From the cell containing the given text, extract its center point as [x, y] coordinate. 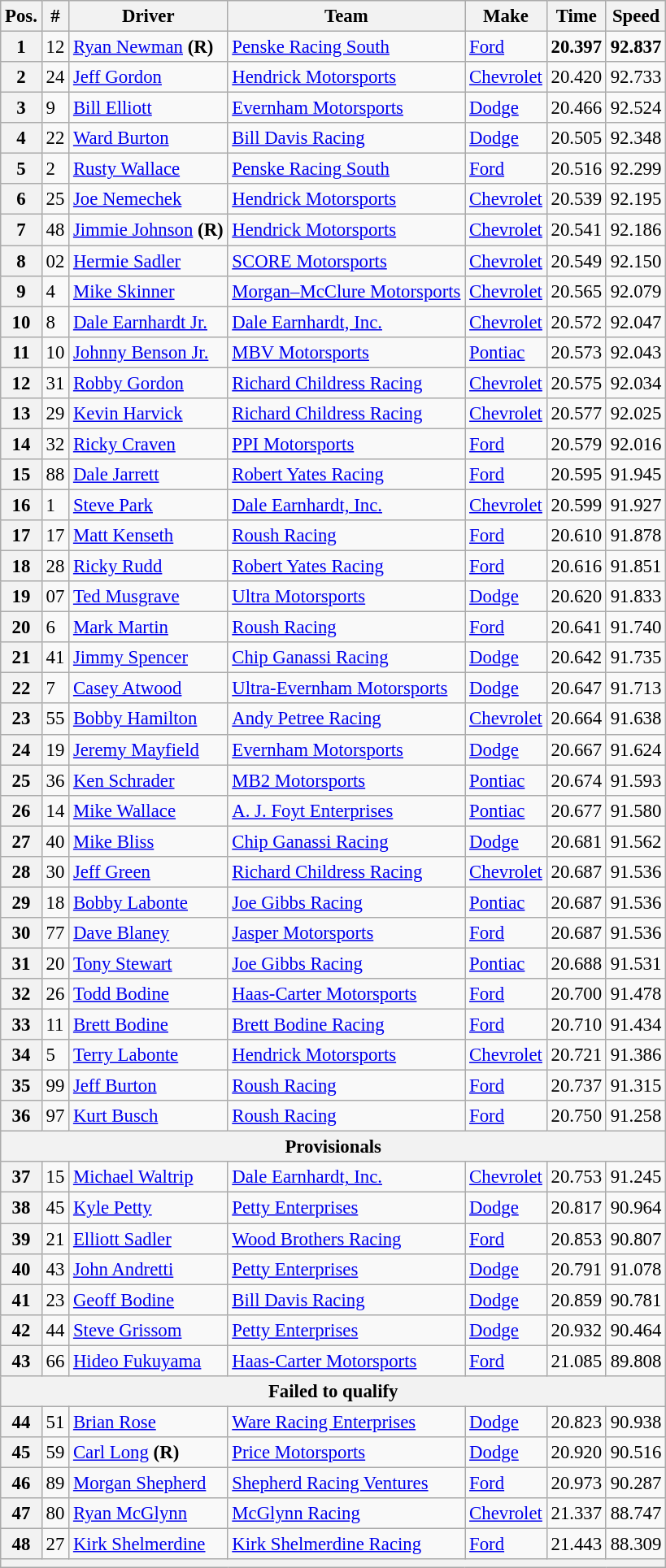
Brett Bodine Racing [346, 1025]
90.464 [636, 1330]
Ricky Rudd [148, 567]
89 [55, 1483]
20.823 [576, 1422]
Jimmie Johnson (R) [148, 230]
80 [55, 1514]
91.624 [636, 749]
Jeff Gordon [148, 77]
20.688 [576, 963]
20.549 [576, 261]
91.927 [636, 505]
Kurt Busch [148, 1116]
92.079 [636, 291]
51 [55, 1422]
Geoff Bodine [148, 1300]
92.524 [636, 108]
20.750 [576, 1116]
90.807 [636, 1239]
Andy Petree Racing [346, 719]
20.642 [576, 658]
91.878 [636, 536]
Matt Kenseth [148, 536]
20.677 [576, 810]
Bobby Hamilton [148, 719]
Kyle Petty [148, 1208]
20.859 [576, 1300]
21.337 [576, 1514]
# [55, 16]
MBV Motorsports [346, 352]
91.258 [636, 1116]
66 [55, 1361]
34 [21, 1055]
91.245 [636, 1178]
Dave Blaney [148, 933]
20.505 [576, 138]
Ultra Motorsports [346, 597]
Steve Grissom [148, 1330]
Ricky Craven [148, 444]
20.674 [576, 780]
20.710 [576, 1025]
13 [21, 414]
42 [21, 1330]
Morgan–McClure Motorsports [346, 291]
20.577 [576, 414]
20.539 [576, 199]
99 [55, 1086]
Carl Long (R) [148, 1453]
20.616 [576, 567]
20.920 [576, 1453]
Todd Bodine [148, 994]
21.085 [576, 1361]
Provisionals [333, 1147]
90.964 [636, 1208]
38 [21, 1208]
88 [55, 475]
Ward Burton [148, 138]
Casey Atwood [148, 688]
Steve Park [148, 505]
Robby Gordon [148, 383]
20.620 [576, 597]
20.572 [576, 322]
Joe Nemechek [148, 199]
Hideo Fukuyama [148, 1361]
20.565 [576, 291]
Elliott Sadler [148, 1239]
20.973 [576, 1483]
MB2 Motorsports [346, 780]
Team [346, 16]
91.735 [636, 658]
02 [55, 261]
20.681 [576, 841]
Hermie Sadler [148, 261]
91.531 [636, 963]
46 [21, 1483]
89.808 [636, 1361]
88.309 [636, 1544]
33 [21, 1025]
Michael Waltrip [148, 1178]
Wood Brothers Racing [346, 1239]
90.938 [636, 1422]
20.579 [576, 444]
Make [506, 16]
92.047 [636, 322]
37 [21, 1178]
A. J. Foyt Enterprises [346, 810]
92.733 [636, 77]
92.186 [636, 230]
Dale Earnhardt Jr. [148, 322]
20.853 [576, 1239]
20.753 [576, 1178]
20.700 [576, 994]
88.747 [636, 1514]
Pos. [21, 16]
SCORE Motorsports [346, 261]
20.667 [576, 749]
92.025 [636, 414]
Kirk Shelmerdine [148, 1544]
Rusty Wallace [148, 169]
91.833 [636, 597]
McGlynn Racing [346, 1514]
Ted Musgrave [148, 597]
92.016 [636, 444]
91.386 [636, 1055]
20.466 [576, 108]
92.837 [636, 47]
91.078 [636, 1269]
John Andretti [148, 1269]
Johnny Benson Jr. [148, 352]
20.541 [576, 230]
Time [576, 16]
91.434 [636, 1025]
90.781 [636, 1300]
92.034 [636, 383]
Mike Skinner [148, 291]
Tony Stewart [148, 963]
20.791 [576, 1269]
91.851 [636, 567]
3 [21, 108]
35 [21, 1086]
Ryan Newman (R) [148, 47]
91.945 [636, 475]
Dale Jarrett [148, 475]
91.740 [636, 628]
Ware Racing Enterprises [346, 1422]
59 [55, 1453]
Jasper Motorsports [346, 933]
90.516 [636, 1453]
20.595 [576, 475]
97 [55, 1116]
47 [21, 1514]
20.610 [576, 536]
20.641 [576, 628]
Mark Martin [148, 628]
20.737 [576, 1086]
92.348 [636, 138]
91.713 [636, 688]
20.721 [576, 1055]
20.599 [576, 505]
Driver [148, 16]
Jeff Green [148, 872]
Ryan McGlynn [148, 1514]
Ken Schrader [148, 780]
90.287 [636, 1483]
20.575 [576, 383]
Brett Bodine [148, 1025]
Failed to qualify [333, 1392]
91.580 [636, 810]
Bill Elliott [148, 108]
Mike Bliss [148, 841]
16 [21, 505]
07 [55, 597]
20.932 [576, 1330]
92.150 [636, 261]
39 [21, 1239]
Brian Rose [148, 1422]
Price Motorsports [346, 1453]
Jeff Burton [148, 1086]
Mike Wallace [148, 810]
55 [55, 719]
Jimmy Spencer [148, 658]
91.315 [636, 1086]
Morgan Shepherd [148, 1483]
92.043 [636, 352]
91.638 [636, 719]
77 [55, 933]
Terry Labonte [148, 1055]
92.195 [636, 199]
Ultra-Evernham Motorsports [346, 688]
92.299 [636, 169]
20.397 [576, 47]
20.817 [576, 1208]
91.562 [636, 841]
20.664 [576, 719]
Speed [636, 16]
91.593 [636, 780]
Kevin Harvick [148, 414]
Bobby Labonte [148, 902]
Shepherd Racing Ventures [346, 1483]
20.516 [576, 169]
Kirk Shelmerdine Racing [346, 1544]
Jeremy Mayfield [148, 749]
20.573 [576, 352]
20.647 [576, 688]
PPI Motorsports [346, 444]
91.478 [636, 994]
21.443 [576, 1544]
20.420 [576, 77]
